Pinpoint the cell where the given text exists, returning its [X, Y] midpoint coordinate. 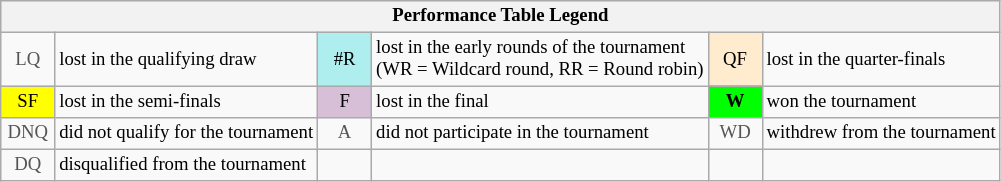
A [345, 134]
won the tournament [881, 102]
lost in the early rounds of the tournament(WR = Wildcard round, RR = Round robin) [540, 60]
DQ [28, 166]
did not participate in the tournament [540, 134]
W [735, 102]
SF [28, 102]
F [345, 102]
disqualified from the tournament [186, 166]
Performance Table Legend [500, 16]
DNQ [28, 134]
did not qualify for the tournament [186, 134]
LQ [28, 60]
lost in the semi-finals [186, 102]
lost in the final [540, 102]
QF [735, 60]
#R [345, 60]
withdrew from the tournament [881, 134]
lost in the quarter-finals [881, 60]
WD [735, 134]
lost in the qualifying draw [186, 60]
